Locate the cell with the specified text and output its (x, y) center coordinate. 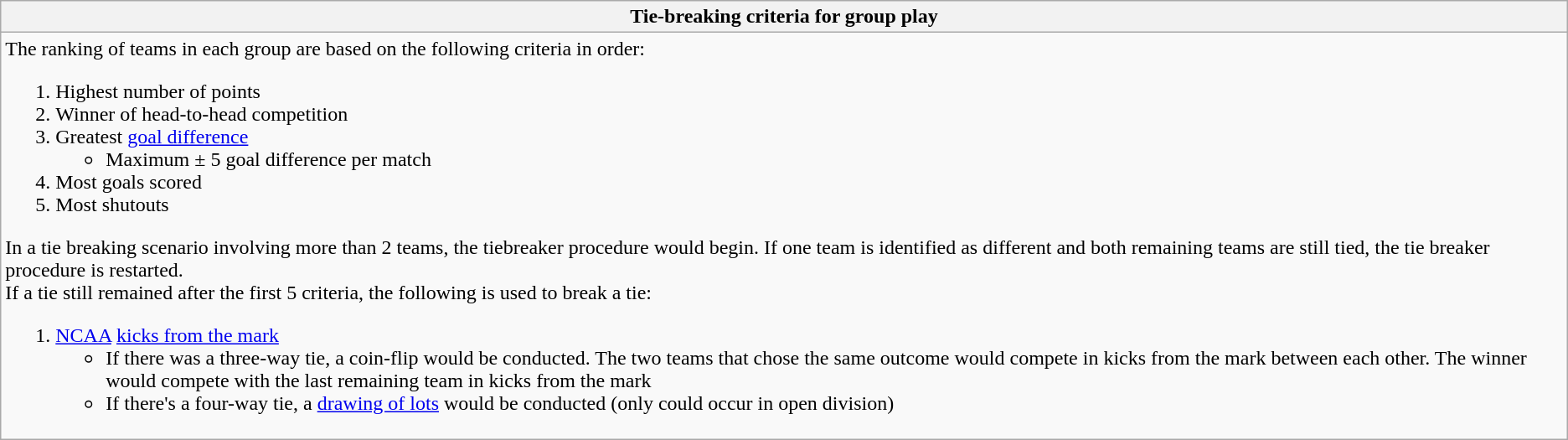
Tie-breaking criteria for group play (784, 17)
